Locate the cell with the specified text and output its [X, Y] center coordinate. 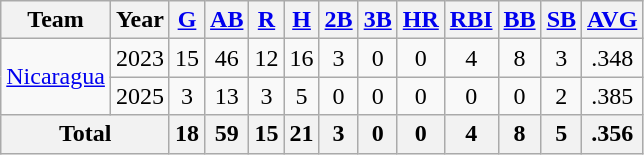
BB [520, 20]
H [302, 20]
.348 [612, 58]
21 [302, 134]
AB [227, 20]
.356 [612, 134]
59 [227, 134]
AVG [612, 20]
G [186, 20]
2025 [140, 96]
Total [86, 134]
R [266, 20]
16 [302, 58]
2023 [140, 58]
12 [266, 58]
.385 [612, 96]
13 [227, 96]
3B [378, 20]
Year [140, 20]
RBI [471, 20]
SB [561, 20]
46 [227, 58]
18 [186, 134]
HR [420, 20]
2B [338, 20]
Nicaragua [56, 77]
Team [56, 20]
2 [561, 96]
